Scan for the cell matching the given text and deliver its [x, y] coordinate at center. 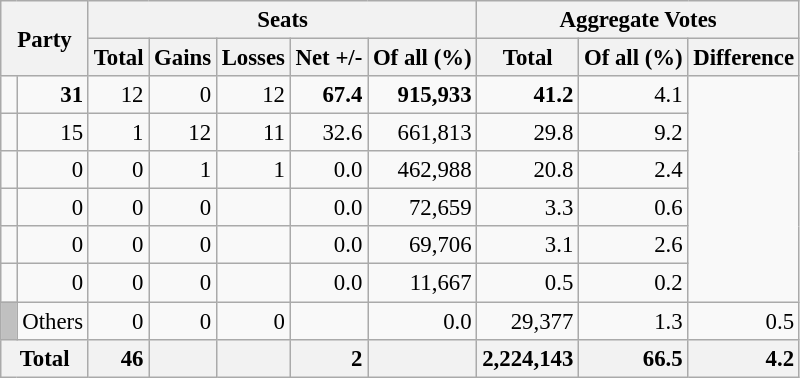
661,813 [422, 133]
Losses [253, 58]
0.6 [634, 208]
4.2 [744, 358]
32.6 [328, 133]
Difference [744, 58]
3.1 [528, 245]
915,933 [422, 95]
Gains [183, 58]
4.1 [634, 95]
2.6 [634, 245]
72,659 [422, 208]
Net +/- [328, 58]
41.2 [528, 95]
0.2 [634, 283]
15 [52, 133]
Others [52, 321]
67.4 [328, 95]
Aggregate Votes [638, 20]
29.8 [528, 133]
Party [45, 38]
11,667 [422, 283]
2 [328, 358]
46 [118, 358]
31 [52, 95]
3.3 [528, 208]
20.8 [528, 170]
69,706 [422, 245]
462,988 [422, 170]
2,224,143 [528, 358]
9.2 [634, 133]
Seats [282, 20]
66.5 [634, 358]
11 [253, 133]
2.4 [634, 170]
29,377 [528, 321]
1.3 [634, 321]
